Return the [X, Y] coordinate for the center point of the cell that contains the specified text.  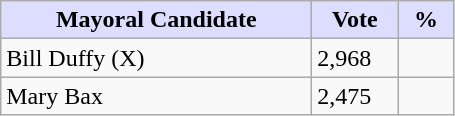
2,968 [355, 58]
Mary Bax [156, 96]
% [426, 20]
Bill Duffy (X) [156, 58]
2,475 [355, 96]
Mayoral Candidate [156, 20]
Vote [355, 20]
